Provide the (x, y) coordinate of the cell's center where the given text is located.  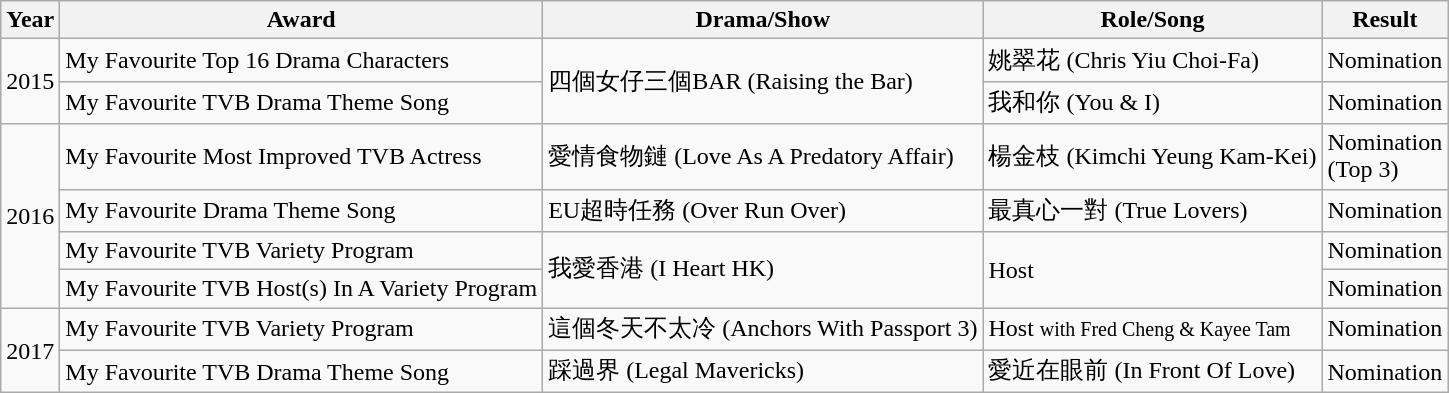
愛情食物鏈 (Love As A Predatory Affair) (763, 156)
Year (30, 20)
Award (302, 20)
My Favourite Top 16 Drama Characters (302, 60)
Nomination(Top 3) (1385, 156)
四個女仔三個BAR (Raising the Bar) (763, 82)
2015 (30, 82)
2016 (30, 216)
Host (1152, 270)
愛近在眼前 (In Front Of Love) (1152, 372)
Host with Fred Cheng & Kayee Tam (1152, 330)
楊金枝 (Kimchi Yeung Kam-Kei) (1152, 156)
Result (1385, 20)
My Favourite TVB Host(s) In A Variety Program (302, 289)
踩過界 (Legal Mavericks) (763, 372)
EU超時任務 (Over Run Over) (763, 210)
2017 (30, 350)
最真心一對 (True Lovers) (1152, 210)
My Favourite Drama Theme Song (302, 210)
My Favourite Most Improved TVB Actress (302, 156)
Drama/Show (763, 20)
這個冬天不太冷 (Anchors With Passport 3) (763, 330)
我愛香港 (I Heart HK) (763, 270)
Role/Song (1152, 20)
我和你 (You & I) (1152, 102)
姚翠花 (Chris Yiu Choi-Fa) (1152, 60)
